Provide the (X, Y) coordinate of the cell's center where the given text is located.  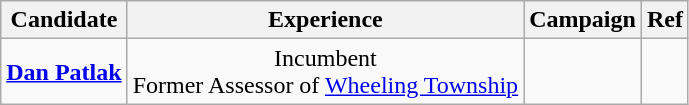
Experience (325, 20)
Ref (664, 20)
IncumbentFormer Assessor of Wheeling Township (325, 72)
Campaign (583, 20)
Candidate (64, 20)
Dan Patlak (64, 72)
